Scan for the cell matching the given text and deliver its (x, y) coordinate at center. 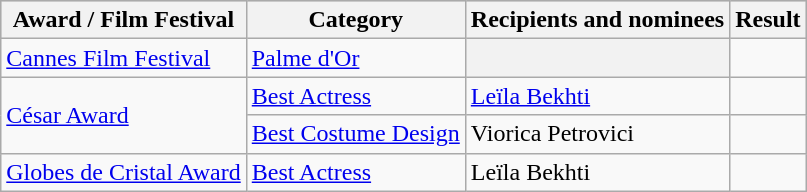
Palme d'Or (356, 58)
Result (768, 20)
Best Costume Design (356, 134)
César Award (124, 115)
Globes de Cristal Award (124, 172)
Category (356, 20)
Cannes Film Festival (124, 58)
Recipients and nominees (597, 20)
Viorica Petrovici (597, 134)
Award / Film Festival (124, 20)
